Identify which cell holds the provided text, then report its (X, Y) central coordinate. 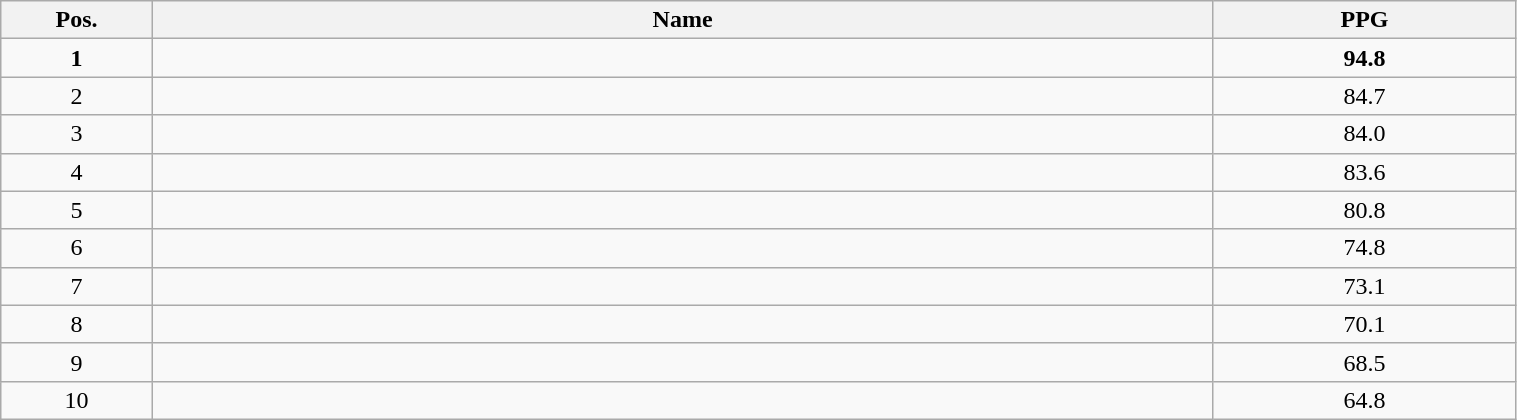
5 (77, 210)
1 (77, 58)
Name (682, 20)
73.1 (1364, 286)
70.1 (1364, 324)
83.6 (1364, 172)
2 (77, 96)
4 (77, 172)
80.8 (1364, 210)
3 (77, 134)
74.8 (1364, 248)
7 (77, 286)
84.7 (1364, 96)
8 (77, 324)
9 (77, 362)
84.0 (1364, 134)
PPG (1364, 20)
68.5 (1364, 362)
Pos. (77, 20)
94.8 (1364, 58)
10 (77, 400)
6 (77, 248)
64.8 (1364, 400)
